For the text-containing cell, return its midpoint in [X, Y] coordinate format. 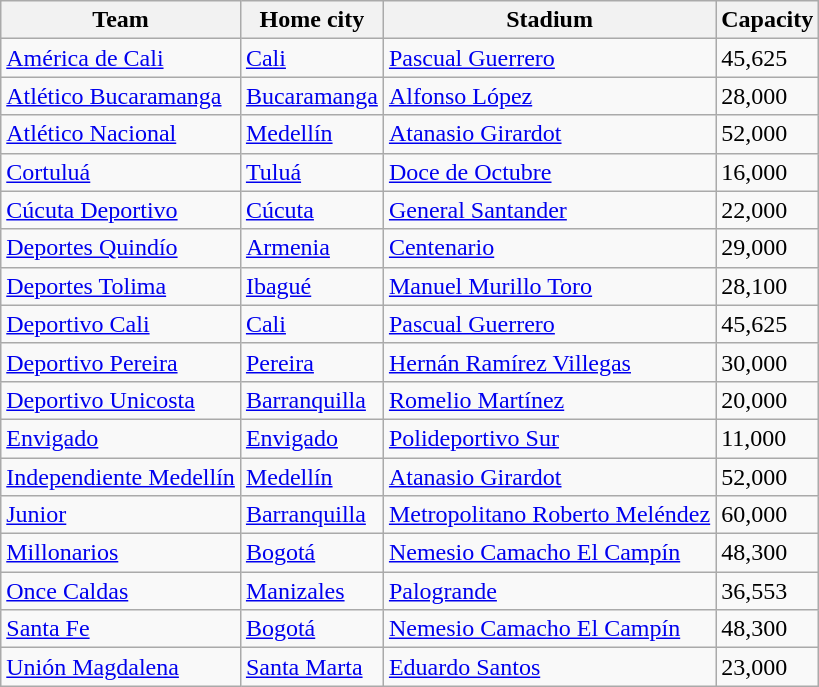
Palogrande [549, 591]
60,000 [768, 515]
Alfonso López [549, 96]
Manizales [312, 591]
Home city [312, 20]
Atlético Nacional [121, 134]
Once Caldas [121, 591]
11,000 [768, 438]
Capacity [768, 20]
Cúcuta Deportivo [121, 210]
Atlético Bucaramanga [121, 96]
América de Cali [121, 58]
Ibagué [312, 286]
Metropolitano Roberto Meléndez [549, 515]
Manuel Murillo Toro [549, 286]
Santa Fe [121, 629]
29,000 [768, 248]
Cúcuta [312, 210]
Doce de Octubre [549, 172]
16,000 [768, 172]
Armenia [312, 248]
Bucaramanga [312, 96]
Eduardo Santos [549, 667]
Centenario [549, 248]
Deportivo Pereira [121, 362]
Santa Marta [312, 667]
30,000 [768, 362]
Stadium [549, 20]
Team [121, 20]
28,000 [768, 96]
20,000 [768, 400]
Junior [121, 515]
Tuluá [312, 172]
Deportes Tolima [121, 286]
Millonarios [121, 553]
36,553 [768, 591]
28,100 [768, 286]
Polideportivo Sur [549, 438]
23,000 [768, 667]
Independiente Medellín [121, 477]
Cortuluá [121, 172]
Romelio Martínez [549, 400]
Deportivo Cali [121, 324]
Unión Magdalena [121, 667]
Deportivo Unicosta [121, 400]
Hernán Ramírez Villegas [549, 362]
Pereira [312, 362]
General Santander [549, 210]
Deportes Quindío [121, 248]
22,000 [768, 210]
